Identify which cell holds the provided text, then report its [x, y] central coordinate. 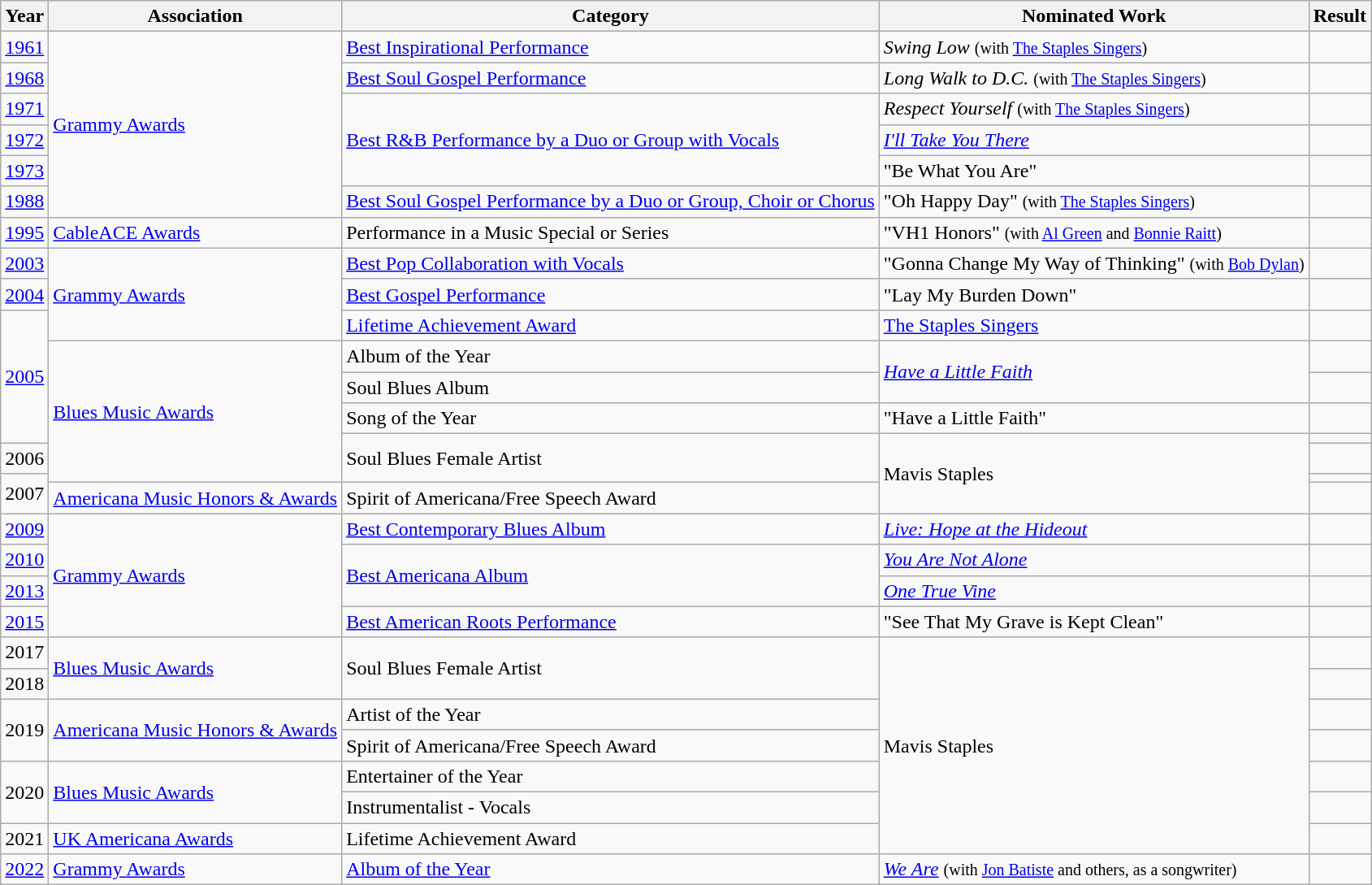
Instrumentalist - Vocals [611, 807]
Respect Yourself (with The Staples Singers) [1093, 109]
Have a Little Faith [1093, 371]
2017 [24, 653]
CableACE Awards [195, 232]
2015 [24, 622]
2019 [24, 730]
2005 [24, 375]
We Are (with Jon Batiste and others, as a songwriter) [1093, 870]
Performance in a Music Special or Series [611, 232]
Best Soul Gospel Performance by a Duo or Group, Choir or Chorus [611, 202]
2020 [24, 792]
2010 [24, 560]
Live: Hope at the Hideout [1093, 529]
1973 [24, 171]
2009 [24, 529]
1961 [24, 47]
UK Americana Awards [195, 838]
Best Soul Gospel Performance [611, 78]
Artist of the Year [611, 714]
2021 [24, 838]
"Oh Happy Day" (with The Staples Singers) [1093, 202]
"See That My Grave is Kept Clean" [1093, 622]
Best American Roots Performance [611, 622]
"Lay My Burden Down" [1093, 294]
Best R&B Performance by a Duo or Group with Vocals [611, 140]
You Are Not Alone [1093, 560]
1972 [24, 140]
2003 [24, 263]
"Be What You Are" [1093, 171]
Year [24, 16]
2018 [24, 683]
I'll Take You There [1093, 140]
The Staples Singers [1093, 325]
1995 [24, 232]
2007 [24, 494]
"VH1 Honors" (with Al Green and Bonnie Raitt) [1093, 232]
Result [1340, 16]
Association [195, 16]
One True Vine [1093, 591]
"Gonna Change My Way of Thinking" (with Bob Dylan) [1093, 263]
Nominated Work [1093, 16]
Best Inspirational Performance [611, 47]
Soul Blues Album [611, 388]
Entertainer of the Year [611, 776]
1988 [24, 202]
Song of the Year [611, 419]
Category [611, 16]
Swing Low (with The Staples Singers) [1093, 47]
2013 [24, 591]
2006 [24, 458]
2022 [24, 870]
2004 [24, 294]
Best Americana Album [611, 575]
1971 [24, 109]
Best Contemporary Blues Album [611, 529]
Best Gospel Performance [611, 294]
Best Pop Collaboration with Vocals [611, 263]
"Have a Little Faith" [1093, 419]
1968 [24, 78]
Long Walk to D.C. (with The Staples Singers) [1093, 78]
